Detect which cell encompasses the target text, then output its (X, Y) center coordinate. 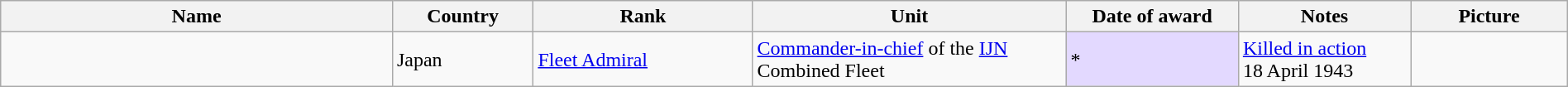
Unit (910, 17)
Name (197, 17)
Fleet Admiral (643, 60)
Commander-in-chief of the IJN Combined Fleet (910, 60)
Japan (462, 60)
Country (462, 17)
Picture (1489, 17)
Date of award (1152, 17)
* (1152, 60)
Notes (1324, 17)
Killed in action 18 April 1943 (1324, 60)
Rank (643, 17)
